Capture the cell that displays the provided text and extract its [x, y] central coordinate. 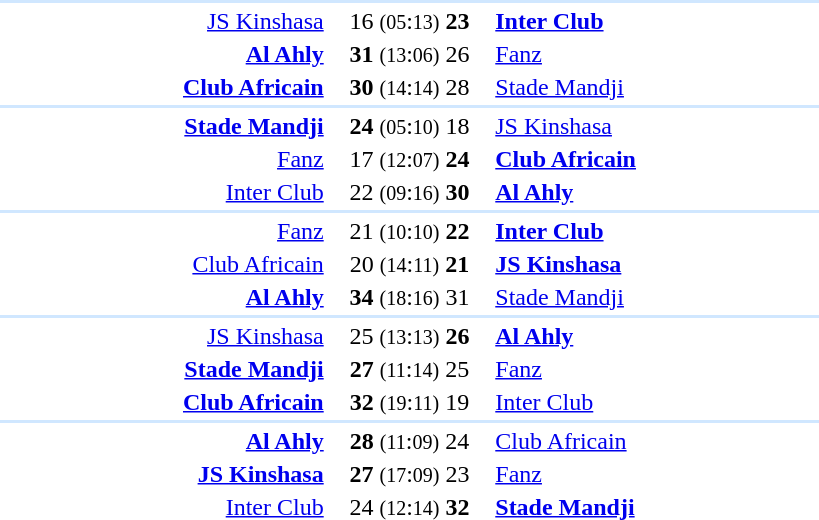
25 (13:13) 26 [410, 336]
17 (12:07) 24 [410, 159]
27 (11:14) 25 [410, 369]
27 (17:09) 23 [410, 474]
20 (14:11) 21 [410, 264]
34 (18:16) 31 [410, 297]
30 (14:14) 28 [410, 87]
28 (11:09) 24 [410, 441]
31 (13:06) 26 [410, 54]
16 (05:13) 23 [410, 21]
21 (10:10) 22 [410, 231]
24 (05:10) 18 [410, 126]
32 (19:11) 19 [410, 402]
22 (09:16) 30 [410, 192]
